Locate the cell with the specified text and output its [x, y] center coordinate. 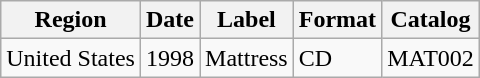
CD [337, 58]
Catalog [431, 20]
Format [337, 20]
1998 [170, 58]
Mattress [247, 58]
MAT002 [431, 58]
United States [71, 58]
Region [71, 20]
Label [247, 20]
Date [170, 20]
